Find where the given text appears and provide that cell's center as (x, y) coordinate. 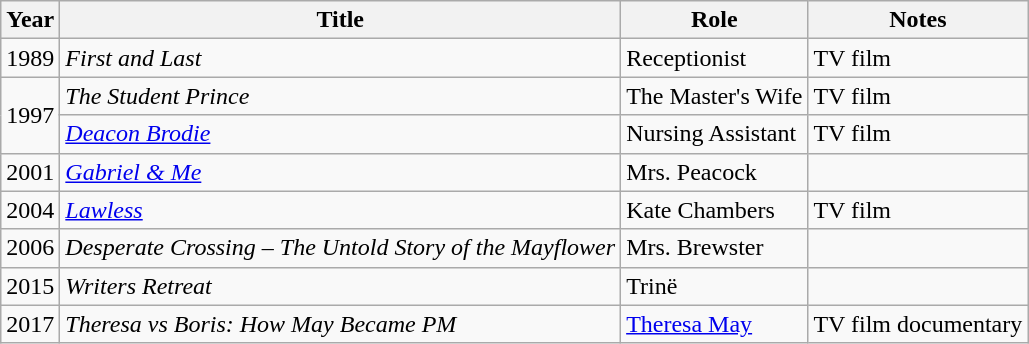
TV film documentary (918, 324)
Year (30, 20)
Desperate Crossing – The Untold Story of the Mayflower (340, 248)
1997 (30, 115)
2001 (30, 172)
Writers Retreat (340, 286)
The Master's Wife (714, 96)
2017 (30, 324)
Trinë (714, 286)
Mrs. Peacock (714, 172)
Role (714, 20)
The Student Prince (340, 96)
Gabriel & Me (340, 172)
Nursing Assistant (714, 134)
Mrs. Brewster (714, 248)
First and Last (340, 58)
Title (340, 20)
2015 (30, 286)
Receptionist (714, 58)
Deacon Brodie (340, 134)
Theresa vs Boris: How May Became PM (340, 324)
Kate Chambers (714, 210)
Theresa May (714, 324)
Notes (918, 20)
2006 (30, 248)
2004 (30, 210)
1989 (30, 58)
Lawless (340, 210)
